Detect which cell encompasses the target text, then output its [x, y] center coordinate. 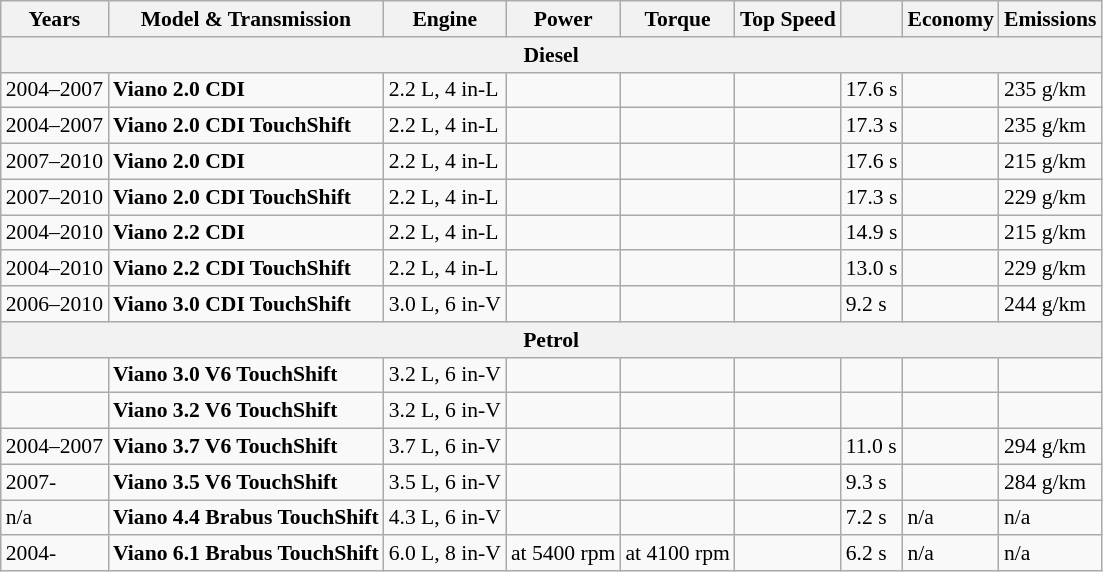
Torque [677, 19]
4.3 L, 6 in-V [445, 518]
7.2 s [872, 518]
244 g/km [1050, 304]
294 g/km [1050, 447]
Viano 2.2 CDI TouchShift [246, 269]
Viano 3.0 V6 TouchShift [246, 375]
6.0 L, 8 in-V [445, 554]
2006–2010 [54, 304]
at 5400 rpm [563, 554]
Petrol [552, 340]
Years [54, 19]
14.9 s [872, 233]
Economy [950, 19]
3.5 L, 6 in-V [445, 482]
9.3 s [872, 482]
3.0 L, 6 in-V [445, 304]
at 4100 rpm [677, 554]
Viano 3.5 V6 TouchShift [246, 482]
13.0 s [872, 269]
2007- [54, 482]
6.2 s [872, 554]
Emissions [1050, 19]
Viano 3.7 V6 TouchShift [246, 447]
Model & Transmission [246, 19]
9.2 s [872, 304]
284 g/km [1050, 482]
Diesel [552, 55]
Top Speed [788, 19]
Viano 4.4 Brabus TouchShift [246, 518]
Viano 3.0 CDI TouchShift [246, 304]
Viano 3.2 V6 TouchShift [246, 411]
11.0 s [872, 447]
Viano 6.1 Brabus TouchShift [246, 554]
3.7 L, 6 in-V [445, 447]
Engine [445, 19]
Power [563, 19]
Viano 2.2 CDI [246, 233]
2004- [54, 554]
